Extract the [X, Y] coordinate from the center of the cell holding the provided text.  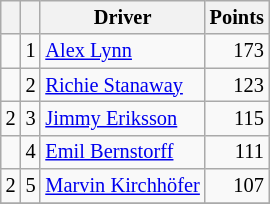
173 [237, 51]
4 [31, 152]
Emil Bernstorff [122, 152]
Driver [122, 17]
5 [31, 186]
111 [237, 152]
Marvin Kirchhöfer [122, 186]
1 [31, 51]
Points [237, 17]
Jimmy Eriksson [122, 118]
3 [31, 118]
107 [237, 186]
Alex Lynn [122, 51]
115 [237, 118]
123 [237, 85]
Richie Stanaway [122, 85]
